Determine the (x, y) coordinate at the center of the cell enclosing the given text.  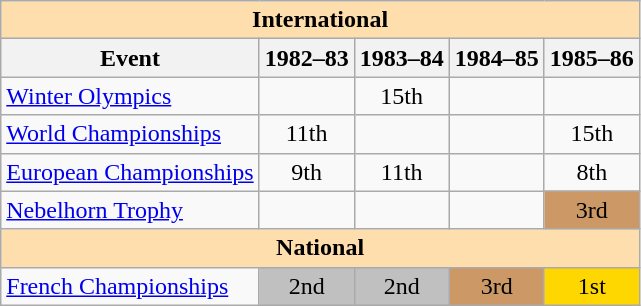
European Championships (130, 172)
1985–86 (592, 58)
World Championships (130, 134)
1983–84 (402, 58)
International (320, 20)
8th (592, 172)
French Championships (130, 286)
National (320, 248)
1st (592, 286)
Event (130, 58)
1984–85 (496, 58)
9th (306, 172)
1982–83 (306, 58)
Winter Olympics (130, 96)
Nebelhorn Trophy (130, 210)
